For the text-containing cell, return its midpoint in (x, y) coordinate format. 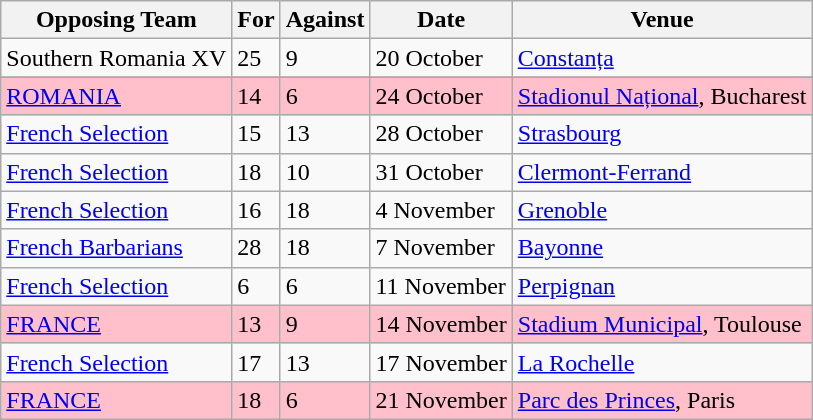
ROMANIA (116, 96)
French Barbarians (116, 248)
Opposing Team (116, 20)
La Rochelle (662, 362)
Date (441, 20)
Strasbourg (662, 134)
Venue (662, 20)
21 November (441, 400)
4 November (441, 210)
Stadium Municipal, Toulouse (662, 324)
Bayonne (662, 248)
28 October (441, 134)
16 (256, 210)
31 October (441, 172)
15 (256, 134)
Parc des Princes, Paris (662, 400)
11 November (441, 286)
17 (256, 362)
Against (325, 20)
Constanța (662, 58)
Southern Romania XV (116, 58)
20 October (441, 58)
7 November (441, 248)
10 (325, 172)
14 (256, 96)
25 (256, 58)
Grenoble (662, 210)
24 October (441, 96)
14 November (441, 324)
For (256, 20)
17 November (441, 362)
28 (256, 248)
Clermont-Ferrand (662, 172)
Stadionul Național, Bucharest (662, 96)
Perpignan (662, 286)
